Return the [X, Y] coordinate for the center point of the cell that contains the specified text.  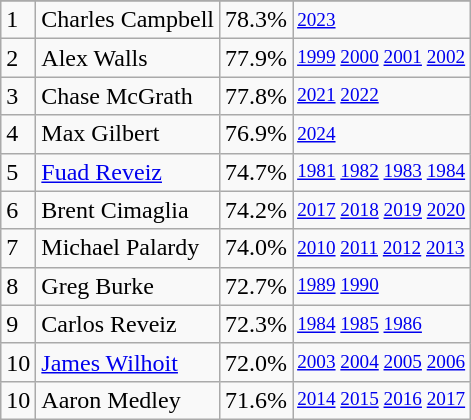
1984 1985 1986 [382, 324]
72.3% [256, 324]
74.0% [256, 248]
Greg Burke [128, 286]
Alex Walls [128, 58]
1981 1982 1983 1984 [382, 172]
Fuad Reveiz [128, 172]
72.0% [256, 362]
74.7% [256, 172]
76.9% [256, 134]
5 [18, 172]
2010 2011 2012 2013 [382, 248]
2017 2018 2019 2020 [382, 210]
74.2% [256, 210]
71.6% [256, 400]
Michael Palardy [128, 248]
7 [18, 248]
James Wilhoit [128, 362]
2 [18, 58]
2021 2022 [382, 96]
8 [18, 286]
6 [18, 210]
4 [18, 134]
Aaron Medley [128, 400]
Max Gilbert [128, 134]
Chase McGrath [128, 96]
2023 [382, 20]
2014 2015 2016 2017 [382, 400]
78.3% [256, 20]
2024 [382, 134]
77.8% [256, 96]
1989 1990 [382, 286]
9 [18, 324]
Carlos Reveiz [128, 324]
2003 2004 2005 2006 [382, 362]
72.7% [256, 286]
77.9% [256, 58]
3 [18, 96]
Brent Cimaglia [128, 210]
1999 2000 2001 2002 [382, 58]
Charles Campbell [128, 20]
1 [18, 20]
